Return the (X, Y) coordinate for the center point of the cell that contains the specified text.  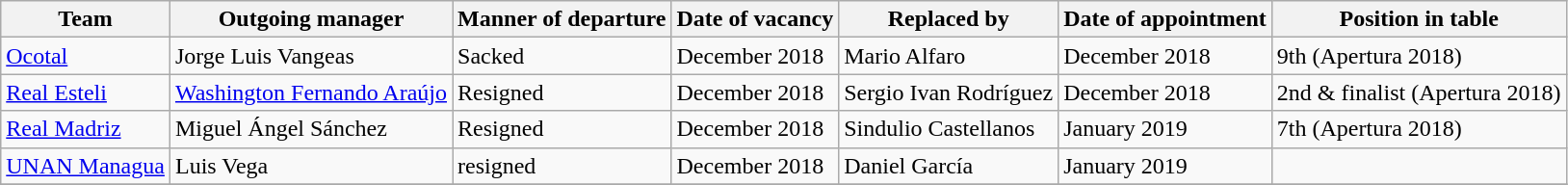
Jorge Luis Vangeas (310, 56)
Position in table (1419, 19)
Sacked (562, 56)
2nd & finalist (Apertura 2018) (1419, 92)
Team (86, 19)
Washington Fernando Araújo (310, 92)
Sindulio Castellanos (949, 129)
7th (Apertura 2018) (1419, 129)
Date of vacancy (755, 19)
Daniel García (949, 166)
Replaced by (949, 19)
Manner of departure (562, 19)
Real Esteli (86, 92)
Mario Alfaro (949, 56)
Luis Vega (310, 166)
resigned (562, 166)
Miguel Ángel Sánchez (310, 129)
Ocotal (86, 56)
UNAN Managua (86, 166)
Sergio Ivan Rodríguez (949, 92)
Date of appointment (1165, 19)
Real Madriz (86, 129)
Outgoing manager (310, 19)
9th (Apertura 2018) (1419, 56)
